Search for the cell housing the specified text and yield its (x, y) center coordinate. 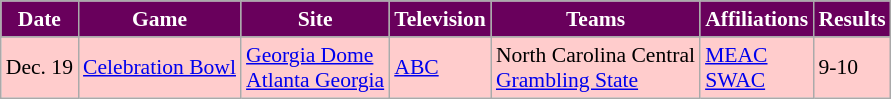
Dec. 19 (40, 68)
Television (440, 19)
9-10 (852, 68)
Game (160, 19)
Georgia DomeAtlanta Georgia (315, 68)
Site (315, 19)
Affiliations (756, 19)
Celebration Bowl (160, 68)
ABC (440, 68)
Results (852, 19)
MEACSWAC (756, 68)
Date (40, 19)
Teams (596, 19)
North Carolina CentralGrambling State (596, 68)
